Identify which cell holds the provided text, then report its (X, Y) central coordinate. 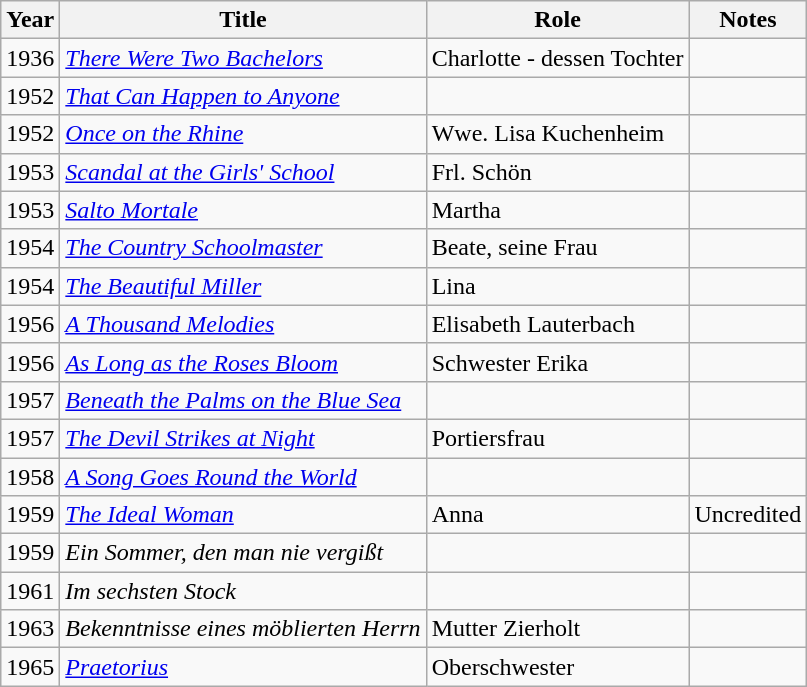
A Song Goes Round the World (243, 477)
Year (30, 20)
Anna (558, 515)
The Devil Strikes at Night (243, 438)
Charlotte - dessen Tochter (558, 58)
There Were Two Bachelors (243, 58)
Oberschwester (558, 667)
1936 (30, 58)
1963 (30, 629)
Beneath the Palms on the Blue Sea (243, 400)
Schwester Erika (558, 362)
That Can Happen to Anyone (243, 96)
Frl. Schön (558, 172)
The Country Schoolmaster (243, 248)
Martha (558, 210)
Im sechsten Stock (243, 591)
Once on the Rhine (243, 134)
Notes (748, 20)
Beate, seine Frau (558, 248)
Bekenntnisse eines möblierten Herrn (243, 629)
Portiersfrau (558, 438)
Lina (558, 286)
Title (243, 20)
Wwe. Lisa Kuchenheim (558, 134)
1961 (30, 591)
Praetorius (243, 667)
As Long as the Roses Bloom (243, 362)
A Thousand Melodies (243, 324)
Mutter Zierholt (558, 629)
The Beautiful Miller (243, 286)
Role (558, 20)
Ein Sommer, den man nie vergißt (243, 553)
1958 (30, 477)
1965 (30, 667)
The Ideal Woman (243, 515)
Uncredited (748, 515)
Elisabeth Lauterbach (558, 324)
Salto Mortale (243, 210)
Scandal at the Girls' School (243, 172)
